Locate the cell with the specified text and output its [X, Y] center coordinate. 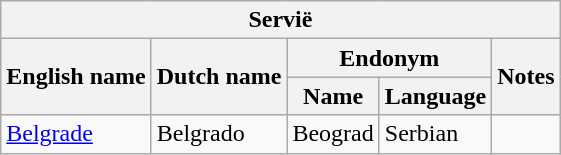
Beograd [333, 134]
Language [435, 96]
Serbian [435, 134]
Belgrade [76, 134]
Belgrado [219, 134]
Notes [526, 77]
Name [333, 96]
Servië [280, 20]
Dutch name [219, 77]
English name [76, 77]
Endonym [390, 58]
